Output the [X, Y] coordinate of the center of the cell containing the given text.  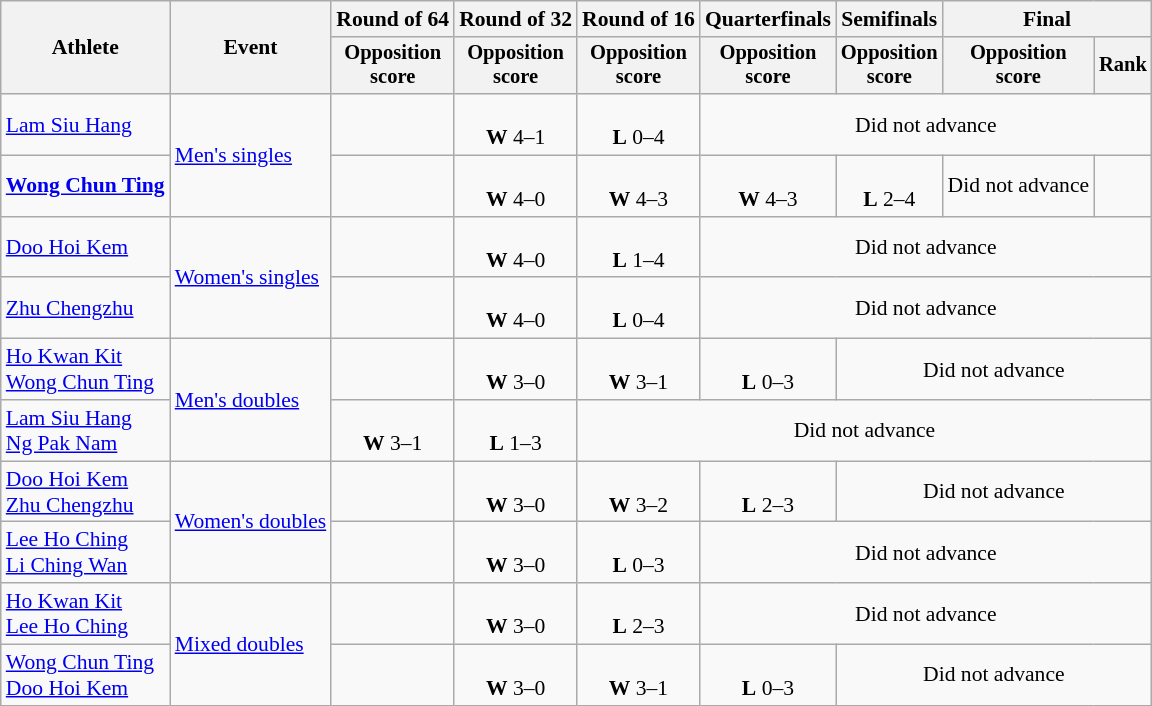
Rank [1123, 66]
W 3–2 [638, 492]
L 1–3 [516, 430]
Women's doubles [251, 522]
Athlete [86, 48]
Wong Chun Ting [86, 186]
Lee Ho ChingLi Ching Wan [86, 552]
Zhu Chengzhu [86, 308]
Men's doubles [251, 400]
Round of 16 [638, 19]
Wong Chun TingDoo Hoi Kem [86, 676]
Doo Hoi KemZhu Chengzhu [86, 492]
Event [251, 48]
Lam Siu HangNg Pak Nam [86, 430]
Ho Kwan KitLee Ho Ching [86, 614]
Quarterfinals [768, 19]
Lam Siu Hang [86, 124]
Final [1048, 19]
Ho Kwan KitWong Chun Ting [86, 370]
Doo Hoi Kem [86, 248]
Semifinals [890, 19]
Mixed doubles [251, 644]
Round of 32 [516, 19]
W 4–1 [516, 124]
Men's singles [251, 155]
Round of 64 [392, 19]
L 2–4 [890, 186]
L 1–4 [638, 248]
Women's singles [251, 278]
